Output the [x, y] coordinate of the center of the cell containing the given text.  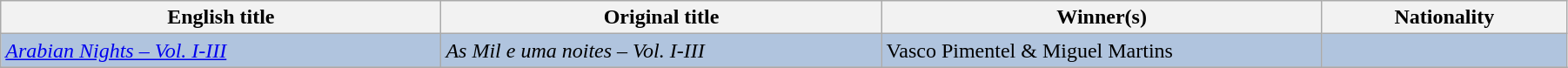
Winner(s) [1102, 17]
Original title [661, 17]
English title [221, 17]
Arabian Nights – Vol. I-III [221, 51]
Nationality [1444, 17]
Vasco Pimentel & Miguel Martins [1102, 51]
As Mil e uma noites – Vol. I-III [661, 51]
